Return the [x, y] coordinate for the center point of the cell that contains the specified text.  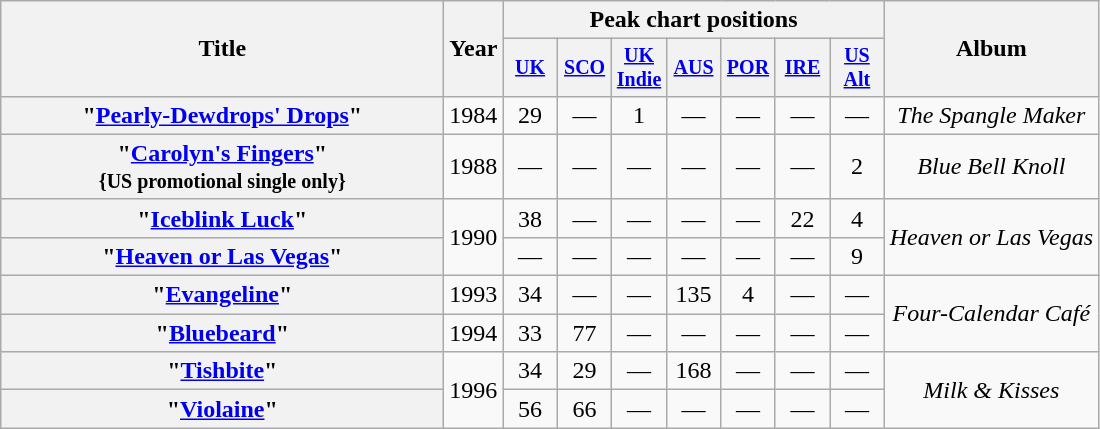
Four-Calendar Café [991, 314]
"Bluebeard" [222, 333]
66 [584, 409]
1993 [474, 295]
Milk & Kisses [991, 390]
UK [530, 68]
1988 [474, 166]
"Iceblink Luck" [222, 218]
"Tishbite" [222, 371]
135 [693, 295]
Title [222, 49]
1994 [474, 333]
IRE [802, 68]
1996 [474, 390]
2 [857, 166]
SCO [584, 68]
168 [693, 371]
UK Indie [639, 68]
77 [584, 333]
Heaven or Las Vegas [991, 237]
1990 [474, 237]
Peak chart positions [694, 20]
"Violaine" [222, 409]
US Alt [857, 68]
22 [802, 218]
The Spangle Maker [991, 115]
Year [474, 49]
Album [991, 49]
"Evangeline" [222, 295]
56 [530, 409]
9 [857, 256]
"Carolyn's Fingers" {US promotional single only} [222, 166]
38 [530, 218]
POR [748, 68]
AUS [693, 68]
33 [530, 333]
"Heaven or Las Vegas" [222, 256]
1984 [474, 115]
1 [639, 115]
Blue Bell Knoll [991, 166]
"Pearly-Dewdrops' Drops" [222, 115]
